Detect which cell encompasses the target text, then output its [X, Y] center coordinate. 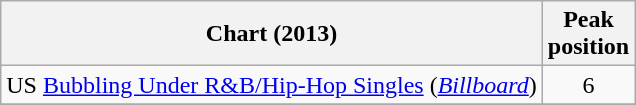
US Bubbling Under R&B/Hip-Hop Singles (Billboard) [272, 85]
6 [588, 85]
Chart (2013) [272, 34]
Peakposition [588, 34]
